Scan for the cell matching the given text and deliver its [x, y] coordinate at center. 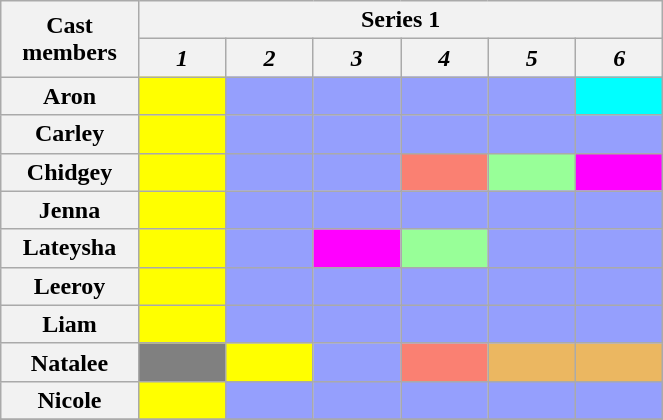
2 [270, 58]
Chidgey [70, 172]
Aron [70, 96]
3 [356, 58]
Jenna [70, 210]
Carley [70, 134]
Lateysha [70, 248]
5 [532, 58]
4 [444, 58]
Cast members [70, 39]
6 [618, 58]
Nicole [70, 400]
Natalee [70, 362]
Leeroy [70, 286]
Liam [70, 324]
Series 1 [400, 20]
1 [182, 58]
